Locate the cell with the specified text and output its [X, Y] center coordinate. 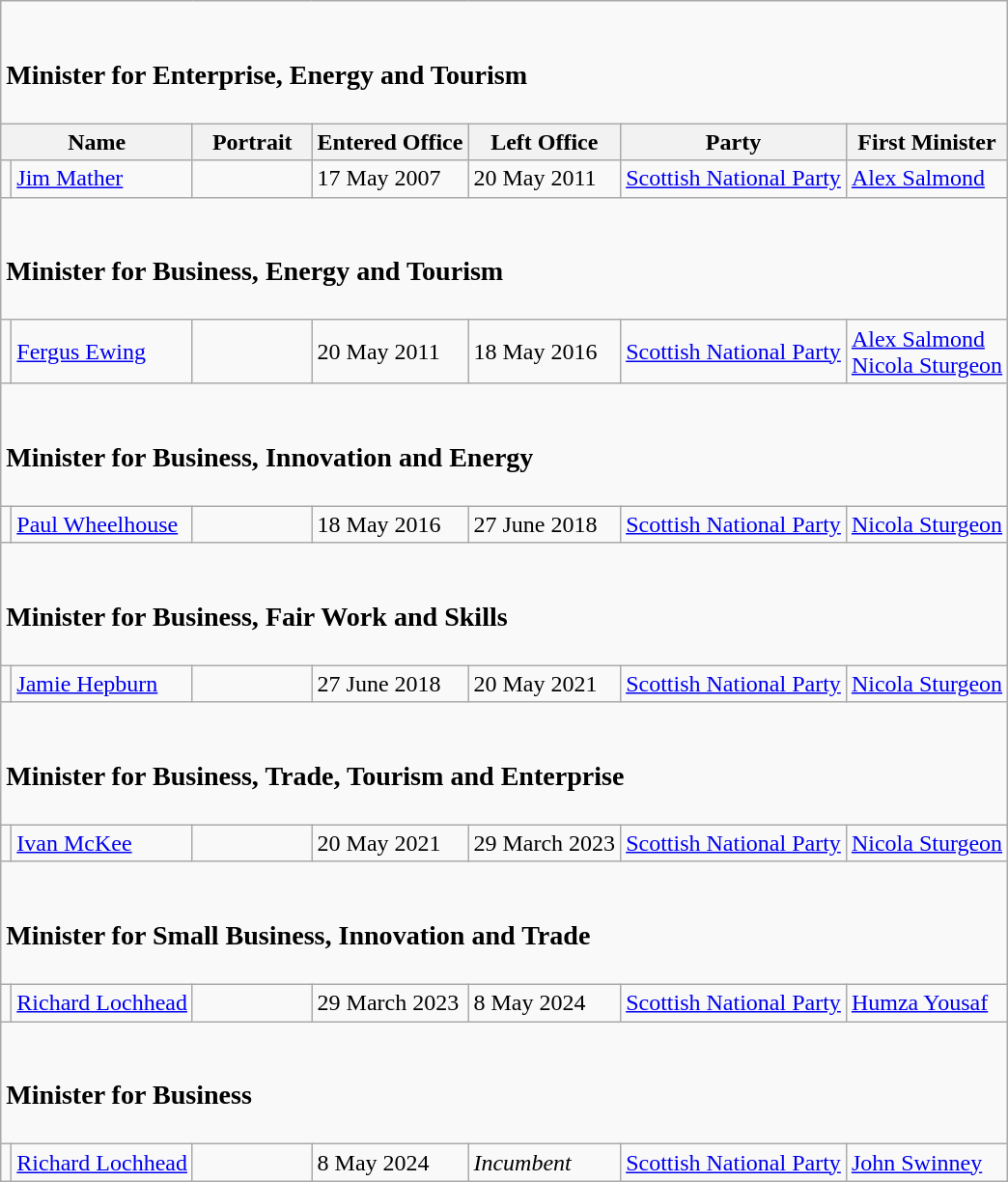
Left Office [545, 142]
Entered Office [390, 142]
Name [97, 142]
Fergus Ewing [102, 352]
Minister for Small Business, Innovation and Trade [504, 923]
Jamie Hepburn [102, 684]
Portrait [252, 142]
Minister for Business [504, 1083]
First Minister [927, 142]
John Swinney [927, 1163]
17 May 2007 [390, 179]
Alex Salmond [927, 179]
Ivan McKee [102, 843]
Minister for Business, Innovation and Energy [504, 444]
Incumbent [545, 1163]
Minister for Business, Energy and Tourism [504, 259]
Minister for Business, Trade, Tourism and Enterprise [504, 763]
Minister for Enterprise, Energy and Tourism [504, 62]
Alex Salmond Nicola Sturgeon [927, 352]
Jim Mather [102, 179]
Party [734, 142]
Humza Yousaf [927, 1002]
Minister for Business, Fair Work and Skills [504, 605]
Paul Wheelhouse [102, 524]
